Provide the (X, Y) coordinate of the cell's center where the given text is located.  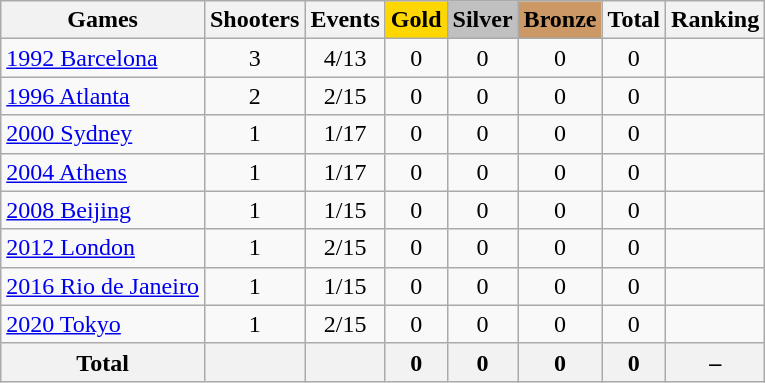
Games (103, 20)
3 (254, 58)
Ranking (716, 20)
Events (345, 20)
– (716, 362)
4/13 (345, 58)
Silver (482, 20)
Gold (416, 20)
Shooters (254, 20)
1992 Barcelona (103, 58)
2000 Sydney (103, 134)
2004 Athens (103, 172)
2016 Rio de Janeiro (103, 286)
Bronze (560, 20)
2008 Beijing (103, 210)
2020 Tokyo (103, 324)
2012 London (103, 248)
1996 Atlanta (103, 96)
2 (254, 96)
